Provide the (x, y) coordinate of the cell's center where the given text is located.  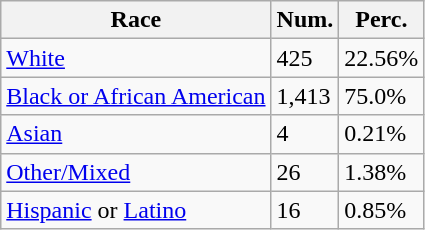
Asian (136, 134)
Other/Mixed (136, 172)
26 (305, 172)
16 (305, 210)
22.56% (382, 58)
Black or African American (136, 96)
Hispanic or Latino (136, 210)
0.85% (382, 210)
75.0% (382, 96)
White (136, 58)
Race (136, 20)
425 (305, 58)
Perc. (382, 20)
Num. (305, 20)
1,413 (305, 96)
4 (305, 134)
1.38% (382, 172)
0.21% (382, 134)
